For the text-containing cell, return its midpoint in [X, Y] coordinate format. 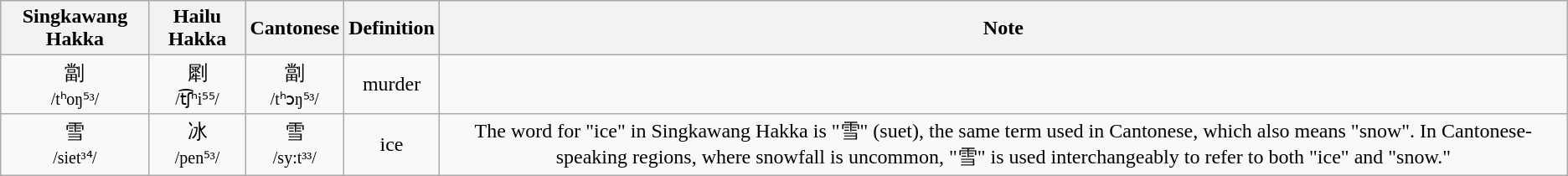
㓾/t͡ʃʰi⁵⁵/ [198, 85]
Singkawang Hakka [75, 28]
劏/tʰoŋ⁵³/ [75, 85]
雪/siet³⁴/ [75, 144]
Cantonese [295, 28]
murder [392, 85]
ice [392, 144]
劏/tʰɔŋ⁵³/ [295, 85]
冰/pen⁵³/ [198, 144]
雪/sy:t³³/ [295, 144]
Hailu Hakka [198, 28]
Definition [392, 28]
Note [1003, 28]
